Return [X, Y] of the center of cell containing provided text 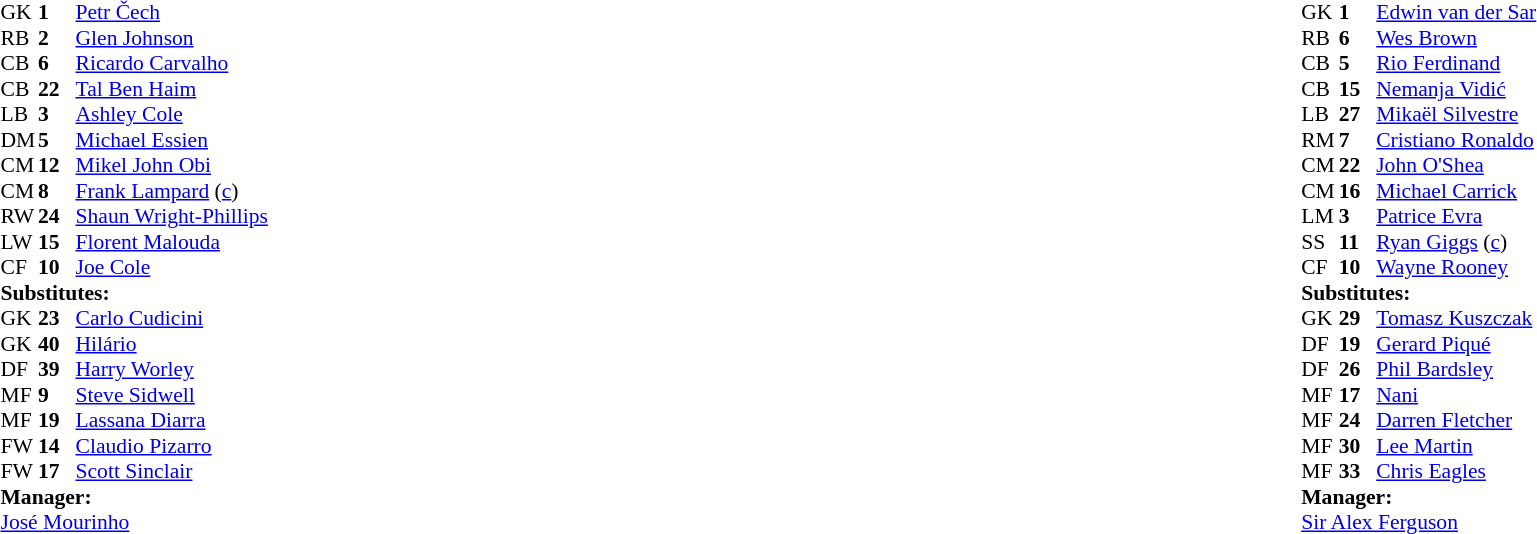
Tal Ben Haim [172, 89]
Tomasz Kuszczak [1456, 319]
Edwin van der Sar [1456, 13]
Wes Brown [1456, 38]
RW [19, 217]
DM [19, 140]
Ryan Giggs (c) [1456, 242]
Mikaël Silvestre [1456, 115]
Nemanja Vidić [1456, 89]
Cristiano Ronaldo [1456, 140]
40 [57, 344]
Ricardo Carvalho [172, 63]
RM [1320, 140]
30 [1358, 446]
8 [57, 191]
29 [1358, 319]
9 [57, 395]
Nani [1456, 395]
Ashley Cole [172, 115]
12 [57, 165]
LM [1320, 217]
Lee Martin [1456, 446]
Hilário [172, 344]
LW [19, 242]
Patrice Evra [1456, 217]
Mikel John Obi [172, 165]
11 [1358, 242]
Darren Fletcher [1456, 421]
Steve Sidwell [172, 395]
Petr Čech [172, 13]
23 [57, 319]
Chris Eagles [1456, 471]
Gerard Piqué [1456, 344]
Shaun Wright-Phillips [172, 217]
Scott Sinclair [172, 471]
Phil Bardsley [1456, 369]
Claudio Pizarro [172, 446]
Joe Cole [172, 267]
16 [1358, 191]
Florent Malouda [172, 242]
Rio Ferdinand [1456, 63]
Wayne Rooney [1456, 267]
2 [57, 38]
Lassana Diarra [172, 421]
33 [1358, 471]
Michael Carrick [1456, 191]
14 [57, 446]
John O'Shea [1456, 165]
Frank Lampard (c) [172, 191]
Glen Johnson [172, 38]
Harry Worley [172, 369]
27 [1358, 115]
SS [1320, 242]
Carlo Cudicini [172, 319]
Michael Essien [172, 140]
39 [57, 369]
26 [1358, 369]
7 [1358, 140]
